Return [X, Y] of the center of cell containing provided text 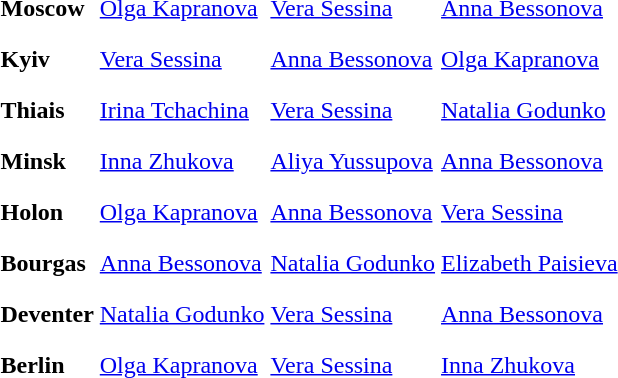
Irina Tchachina [182, 110]
Aliya Yussupova [353, 161]
Olga Kapranova [182, 212]
Inna Zhukova [182, 161]
